Detect which cell encompasses the target text, then output its (x, y) center coordinate. 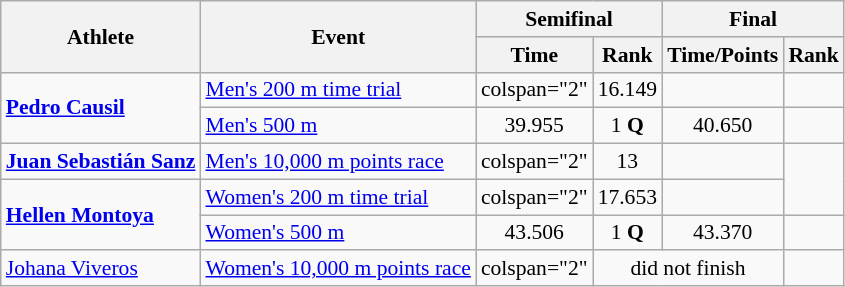
39.955 (534, 126)
Final (753, 19)
Juan Sebastián Sanz (101, 162)
43.370 (722, 233)
17.653 (628, 197)
Event (338, 36)
Women's 10,000 m points race (338, 269)
Semifinal (569, 19)
Hellen Montoya (101, 214)
43.506 (534, 233)
13 (628, 162)
Pedro Causil (101, 108)
Men's 200 m time trial (338, 90)
Men's 500 m (338, 126)
did not finish (688, 269)
Time (534, 55)
Women's 200 m time trial (338, 197)
Time/Points (722, 55)
Women's 500 m (338, 233)
Johana Viveros (101, 269)
Athlete (101, 36)
40.650 (722, 126)
16.149 (628, 90)
Men's 10,000 m points race (338, 162)
